Output the (X, Y) coordinate of the center of the cell containing the given text.  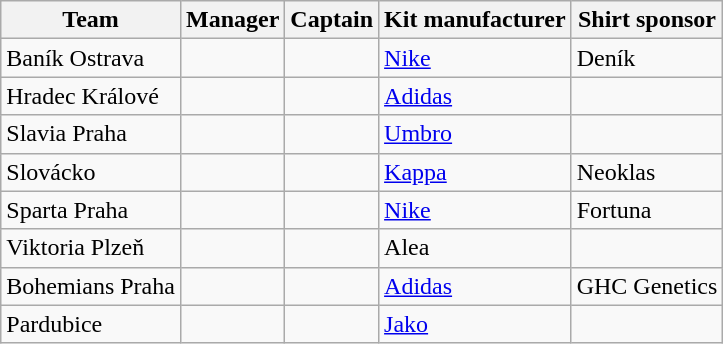
Neoklas (647, 172)
Shirt sponsor (647, 20)
Hradec Králové (91, 96)
Kit manufacturer (476, 20)
Pardubice (91, 324)
Slavia Praha (91, 134)
Umbro (476, 134)
Slovácko (91, 172)
Sparta Praha (91, 210)
Team (91, 20)
Fortuna (647, 210)
Captain (332, 20)
Jako (476, 324)
GHC Genetics (647, 286)
Baník Ostrava (91, 58)
Viktoria Plzeň (91, 248)
Alea (476, 248)
Manager (232, 20)
Deník (647, 58)
Bohemians Praha (91, 286)
Kappa (476, 172)
